Determine the [x, y] coordinate at the center of the cell enclosing the given text.  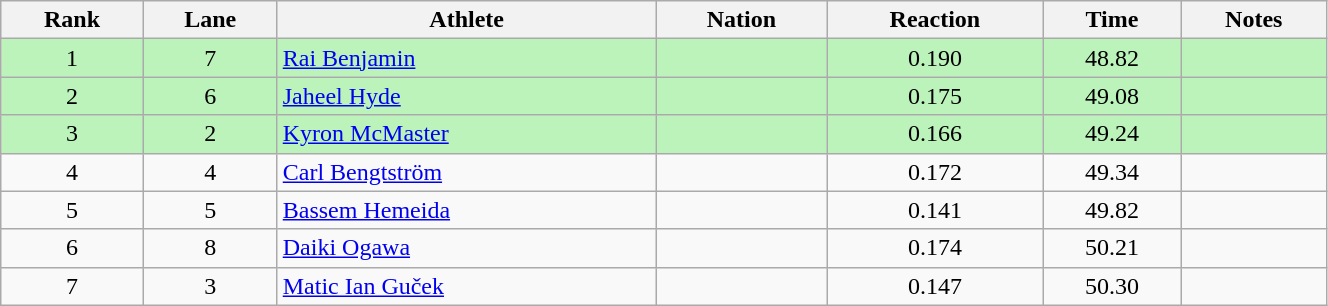
Athlete [466, 20]
49.34 [1112, 172]
Rank [72, 20]
0.166 [935, 134]
Daiki Ogawa [466, 248]
Carl Bengtström [466, 172]
0.175 [935, 96]
49.82 [1112, 210]
0.172 [935, 172]
49.24 [1112, 134]
Matic Ian Guček [466, 286]
Bassem Hemeida [466, 210]
8 [210, 248]
49.08 [1112, 96]
0.141 [935, 210]
0.174 [935, 248]
Time [1112, 20]
Notes [1254, 20]
50.30 [1112, 286]
Nation [742, 20]
1 [72, 58]
Rai Benjamin [466, 58]
50.21 [1112, 248]
Reaction [935, 20]
0.190 [935, 58]
0.147 [935, 286]
48.82 [1112, 58]
Kyron McMaster [466, 134]
Lane [210, 20]
Jaheel Hyde [466, 96]
